Determine the [X, Y] coordinate at the center of the cell enclosing the given text.  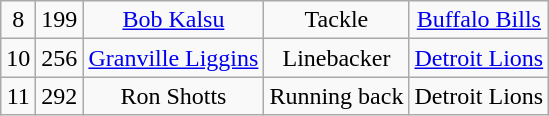
Ron Shotts [174, 96]
11 [18, 96]
256 [60, 58]
Linebacker [336, 58]
Bob Kalsu [174, 20]
Running back [336, 96]
199 [60, 20]
Tackle [336, 20]
8 [18, 20]
Buffalo Bills [479, 20]
292 [60, 96]
Granville Liggins [174, 58]
10 [18, 58]
